For the text-containing cell, return its midpoint in (X, Y) coordinate format. 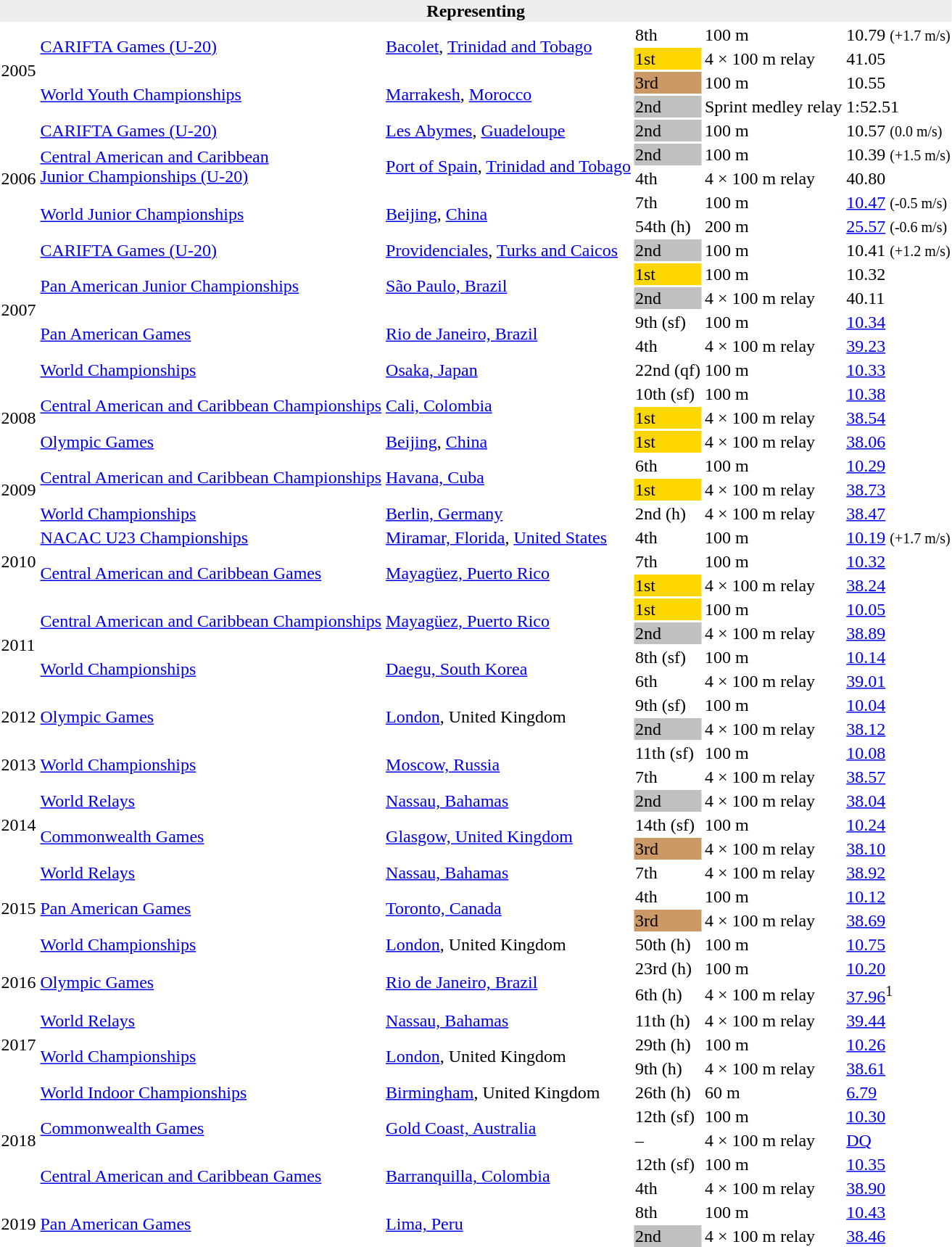
38.61 (898, 1069)
Osaka, Japan (509, 370)
10.34 (898, 322)
10.35 (898, 1164)
22nd (qf) (667, 370)
6th (h) (667, 995)
38.12 (898, 729)
Toronto, Canada (509, 908)
39.44 (898, 1021)
38.47 (898, 514)
29th (h) (667, 1045)
10.30 (898, 1116)
9th (h) (667, 1069)
2009 (19, 490)
38.46 (898, 1236)
200 m (773, 226)
39.01 (898, 681)
2014 (19, 825)
11th (sf) (667, 753)
38.04 (898, 801)
Sprint medley relay (773, 107)
World Indoor Championships (211, 1092)
10.55 (898, 83)
2012 (19, 717)
São Paulo, Brazil (509, 286)
10.29 (898, 466)
2015 (19, 908)
Birmingham, United Kingdom (509, 1092)
38.57 (898, 777)
60 m (773, 1092)
10.08 (898, 753)
38.69 (898, 921)
2016 (19, 982)
Representing (476, 11)
DQ (898, 1140)
10.75 (898, 944)
10.20 (898, 968)
10.33 (898, 370)
10.14 (898, 657)
NACAC U23 Championships (211, 538)
8th (sf) (667, 657)
50th (h) (667, 944)
2nd (h) (667, 514)
11th (h) (667, 1021)
10.26 (898, 1045)
10.19 (+1.7 m/s) (898, 538)
14th (sf) (667, 825)
2013 (19, 765)
10.24 (898, 825)
Barranquilla, Colombia (509, 1177)
Pan American Junior Championships (211, 286)
Providenciales, Turks and Caicos (509, 250)
10.04 (898, 705)
38.10 (898, 849)
10.39 (+1.5 m/s) (898, 155)
38.90 (898, 1188)
Central American and CaribbeanJunior Championships (U-20) (211, 167)
23rd (h) (667, 968)
37.961 (898, 995)
10.38 (898, 394)
Miramar, Florida, United States (509, 538)
2018 (19, 1140)
Moscow, Russia (509, 765)
10th (sf) (667, 394)
25.57 (-0.6 m/s) (898, 226)
1:52.51 (898, 107)
6.79 (898, 1092)
2005 (19, 71)
10.47 (-0.5 m/s) (898, 202)
10.05 (898, 609)
10.43 (898, 1212)
39.23 (898, 346)
World Youth Championships (211, 94)
38.73 (898, 490)
Cali, Colombia (509, 406)
Daegu, South Korea (509, 669)
Bacolet, Trinidad and Tobago (509, 46)
Berlin, Germany (509, 514)
26th (h) (667, 1092)
38.06 (898, 442)
10.41 (+1.2 m/s) (898, 250)
10.79 (+1.7 m/s) (898, 35)
38.24 (898, 585)
World Junior Championships (211, 215)
2019 (19, 1225)
Les Abymes, Guadeloupe (509, 131)
– (667, 1140)
38.54 (898, 418)
Port of Spain, Trinidad and Tobago (509, 167)
Glasgow, United Kingdom (509, 837)
38.89 (898, 633)
54th (h) (667, 226)
41.05 (898, 59)
2008 (19, 418)
40.11 (898, 298)
10.57 (0.0 m/s) (898, 131)
2010 (19, 561)
2006 (19, 178)
38.92 (898, 873)
2007 (19, 310)
Havana, Cuba (509, 477)
2017 (19, 1045)
40.80 (898, 178)
Marrakesh, Morocco (509, 94)
10.12 (898, 897)
Lima, Peru (509, 1225)
2011 (19, 646)
Gold Coast, Australia (509, 1129)
